Locate the cell with the specified text and output its (x, y) center coordinate. 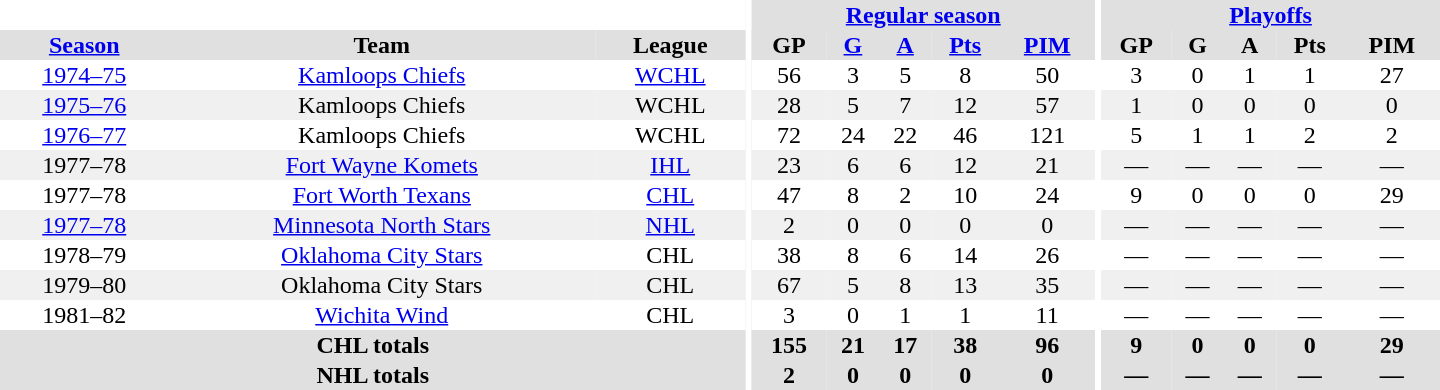
11 (1047, 315)
Wichita Wind (382, 315)
72 (789, 135)
67 (789, 285)
35 (1047, 285)
Playoffs (1270, 15)
Minnesota North Stars (382, 225)
47 (789, 195)
League (670, 45)
46 (965, 135)
Fort Wayne Komets (382, 165)
155 (789, 345)
14 (965, 255)
CHL totals (372, 345)
22 (905, 135)
13 (965, 285)
26 (1047, 255)
57 (1047, 105)
IHL (670, 165)
10 (965, 195)
NHL totals (372, 375)
1974–75 (84, 75)
Fort Worth Texans (382, 195)
Regular season (923, 15)
23 (789, 165)
50 (1047, 75)
1981–82 (84, 315)
56 (789, 75)
Season (84, 45)
1975–76 (84, 105)
NHL (670, 225)
28 (789, 105)
Team (382, 45)
27 (1392, 75)
1976–77 (84, 135)
1978–79 (84, 255)
7 (905, 105)
17 (905, 345)
96 (1047, 345)
121 (1047, 135)
1979–80 (84, 285)
